Detect which cell encompasses the target text, then output its (X, Y) center coordinate. 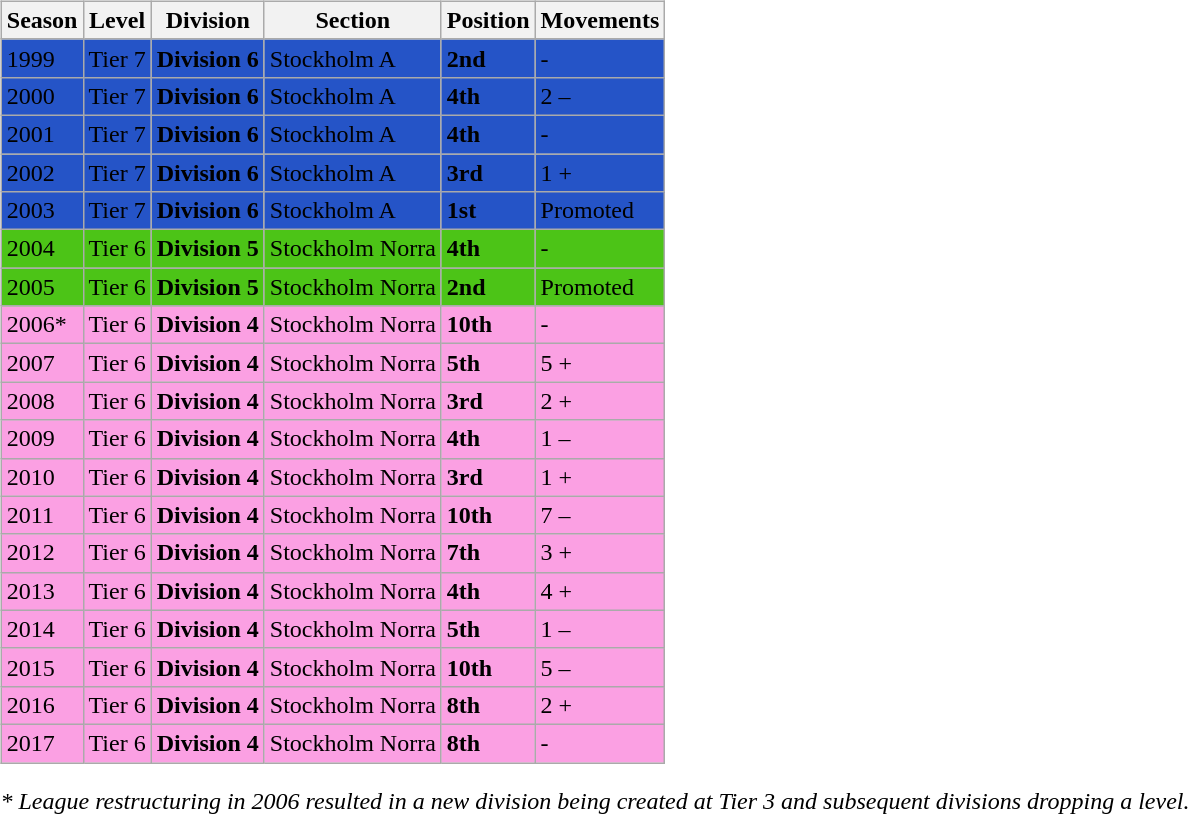
1999 (42, 58)
4 + (600, 591)
2016 (42, 705)
5 – (600, 667)
2003 (42, 211)
2001 (42, 134)
2002 (42, 173)
2014 (42, 629)
2007 (42, 363)
2 – (600, 96)
Section (352, 20)
2015 (42, 667)
2008 (42, 401)
2012 (42, 553)
2006* (42, 325)
7th (488, 553)
Movements (600, 20)
2009 (42, 439)
2013 (42, 591)
5 + (600, 363)
Position (488, 20)
Level (117, 20)
2017 (42, 743)
2010 (42, 477)
2005 (42, 287)
2011 (42, 515)
1st (488, 211)
7 – (600, 515)
Season (42, 20)
2000 (42, 96)
2004 (42, 249)
3 + (600, 553)
Division (208, 20)
